Provide the [x, y] coordinate of the cell's center where the given text is located.  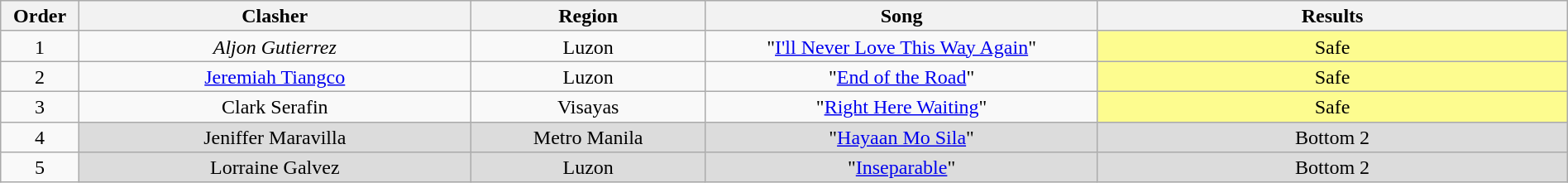
Clark Serafin [275, 106]
5 [40, 167]
3 [40, 106]
Metro Manila [588, 137]
Song [901, 17]
Jeremiah Tiangco [275, 76]
Order [40, 17]
"I'll Never Love This Way Again" [901, 46]
Aljon Gutierrez [275, 46]
Lorraine Galvez [275, 167]
4 [40, 137]
Region [588, 17]
"End of the Road" [901, 76]
Jeniffer Maravilla [275, 137]
Visayas [588, 106]
2 [40, 76]
Results [1332, 17]
1 [40, 46]
"Hayaan Mo Sila" [901, 137]
"Right Here Waiting" [901, 106]
Clasher [275, 17]
"Inseparable" [901, 167]
